Detect which cell encompasses the target text, then output its (x, y) center coordinate. 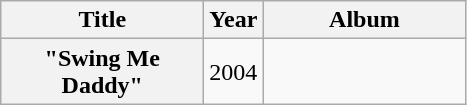
2004 (234, 72)
Title (102, 20)
"Swing Me Daddy" (102, 72)
Album (364, 20)
Year (234, 20)
